Pinpoint the cell where the given text exists, returning its (X, Y) midpoint coordinate. 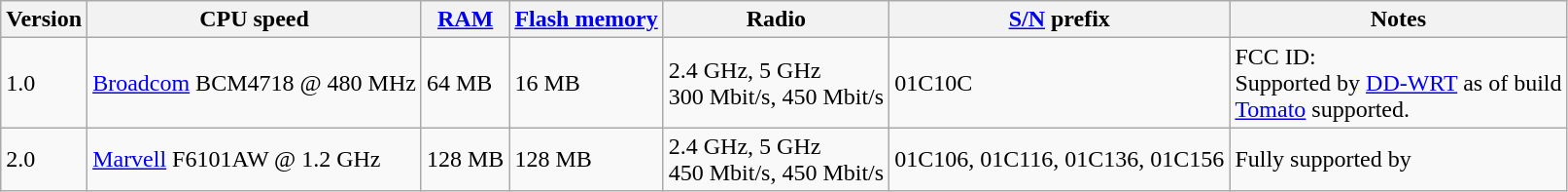
Version (45, 19)
Flash memory (586, 19)
01C106, 01C116, 01C136, 01C156 (1060, 160)
Radio (776, 19)
2.4 GHz, 5 GHz300 Mbit/s, 450 Mbit/s (776, 83)
1.0 (45, 83)
S/N prefix (1060, 19)
Notes (1398, 19)
Marvell F6101AW @ 1.2 GHz (255, 160)
2.0 (45, 160)
16 MB (586, 83)
2.4 GHz, 5 GHz450 Mbit/s, 450 Mbit/s (776, 160)
CPU speed (255, 19)
64 MB (465, 83)
01C10C (1060, 83)
FCC ID: Supported by DD-WRT as of build Tomato supported. (1398, 83)
Fully supported by (1398, 160)
Broadcom BCM4718 @ 480 MHz (255, 83)
RAM (465, 19)
